Identify which cell holds the provided text, then report its [X, Y] central coordinate. 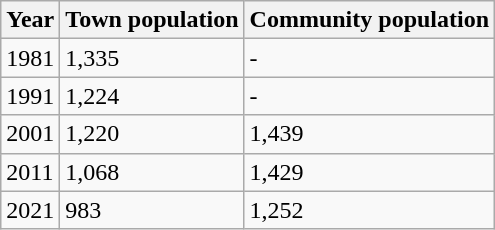
1981 [30, 58]
1,068 [152, 172]
1,224 [152, 96]
2021 [30, 210]
Town population [152, 20]
1,220 [152, 134]
1,439 [369, 134]
2001 [30, 134]
1991 [30, 96]
983 [152, 210]
2011 [30, 172]
Community population [369, 20]
1,252 [369, 210]
1,335 [152, 58]
1,429 [369, 172]
Year [30, 20]
